Detect which cell encompasses the target text, then output its [x, y] center coordinate. 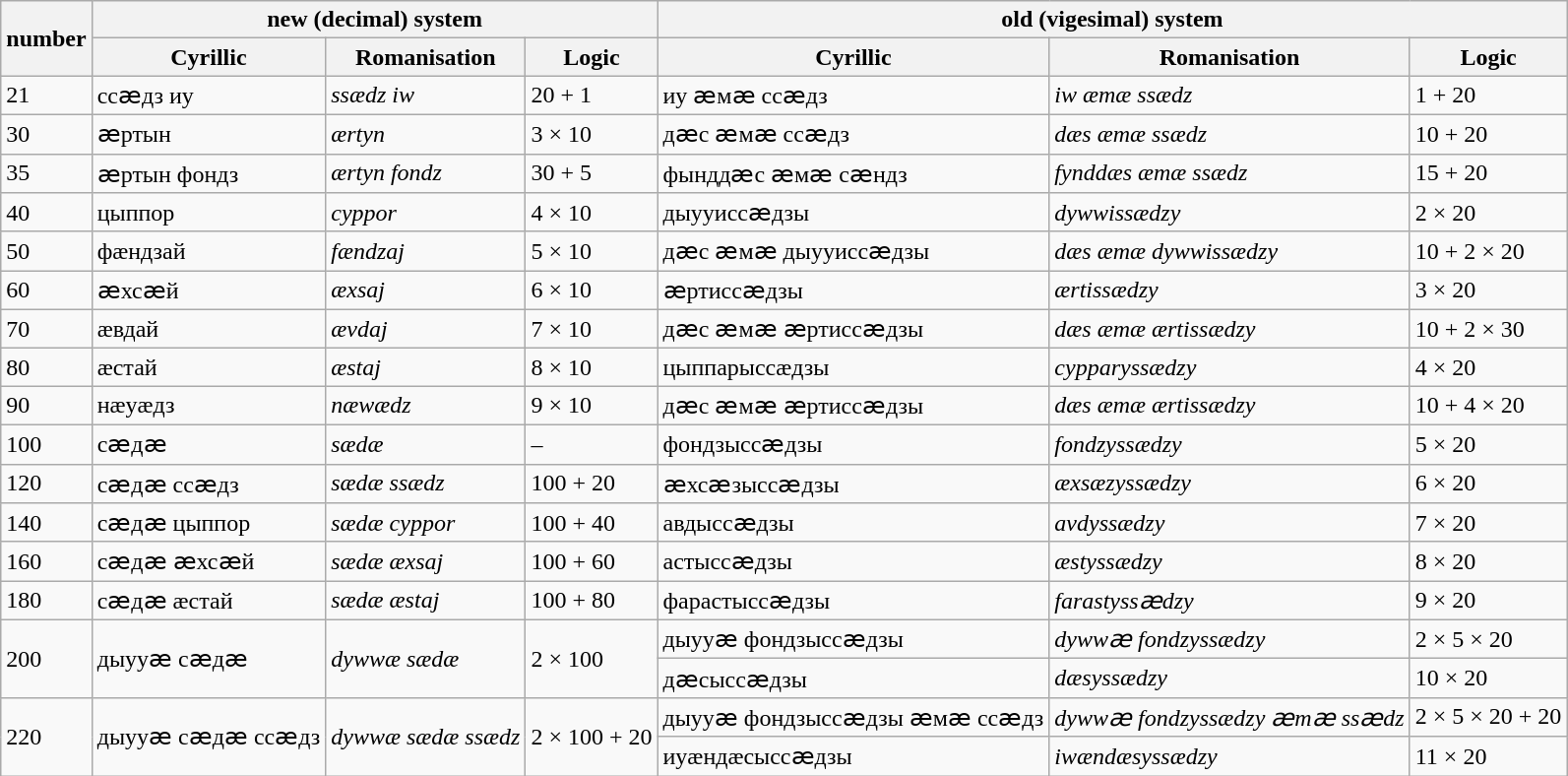
50 [46, 251]
1 + 20 [1488, 96]
дыууиссӕдзы [853, 213]
сӕдӕ ссӕдз [209, 484]
avdyssædzy [1229, 523]
sædæ æstaj [425, 601]
old (vigesimal) system [1112, 20]
дӕс ӕмӕ ссӕдз [853, 134]
авдыссӕдзы [853, 523]
70 [46, 329]
fændzaj [425, 251]
20 + 1 [592, 96]
100 + 60 [592, 561]
иуæндæсыссӕдзы [853, 756]
сӕдӕ æстай [209, 601]
2 × 5 × 20 + 20 [1488, 717]
æxsæzyssædzy [1229, 484]
dywwissædzy [1229, 213]
ӕхсӕй [209, 291]
100 + 20 [592, 484]
fondzyssædzy [1229, 444]
4 × 10 [592, 213]
10 × 20 [1488, 679]
sædæ æxsaj [425, 561]
15 + 20 [1488, 173]
– [592, 444]
ærtyn [425, 134]
фарастыссӕдзы [853, 601]
dæsyssædzy [1229, 679]
нæуæдз [209, 406]
дыууӕ фондзыссӕдзы [853, 639]
30 + 5 [592, 173]
8 × 10 [592, 367]
farastyssӕdzy [1229, 601]
ссӕдз иу [209, 96]
цыппор [209, 213]
140 [46, 523]
sædæ cyppor [425, 523]
160 [46, 561]
7 × 10 [592, 329]
2 × 100 + 20 [592, 737]
æвдай [209, 329]
dæs æmæ dywwissædzy [1229, 251]
10 + 20 [1488, 134]
фынддӕс ӕмӕ сӕндз [853, 173]
æstyssædzy [1229, 561]
number [46, 38]
40 [46, 213]
60 [46, 291]
100 + 40 [592, 523]
дӕсыссӕдзы [853, 679]
new (decimal) system [374, 20]
220 [46, 737]
2 × 5 × 20 [1488, 639]
dywwæ sædæ [425, 658]
8 × 20 [1488, 561]
дыууӕ сӕдӕ [209, 658]
дыууӕ фондзыссӕдзы ӕмӕ ссӕдз [853, 717]
80 [46, 367]
ӕхсӕзыссӕдзы [853, 484]
фондзыссӕдзы [853, 444]
æстай [209, 367]
сӕдӕ цыппор [209, 523]
sædæ ssædz [425, 484]
10 + 4 × 20 [1488, 406]
ssædz iw [425, 96]
3 × 10 [592, 134]
2 × 100 [592, 658]
fynddæs æmæ ssædz [1229, 173]
dywwæ sædæ ssædz [425, 737]
цыппарыссæдзы [853, 367]
ærtyn fondz [425, 173]
sædæ [425, 444]
10 + 2 × 30 [1488, 329]
ӕртиссӕдзы [853, 291]
дӕс ӕмӕ дыууиссӕдзы [853, 251]
сӕдӕ ӕхсӕй [209, 561]
æstaj [425, 367]
6 × 20 [1488, 484]
иу ӕмӕ ссӕдз [853, 96]
астыссӕдзы [853, 561]
ævdaj [425, 329]
cypparyssædzy [1229, 367]
dæs æmæ ssædz [1229, 134]
9 × 10 [592, 406]
4 × 20 [1488, 367]
næwædz [425, 406]
фæндзай [209, 251]
6 × 10 [592, 291]
5 × 20 [1488, 444]
10 + 2 × 20 [1488, 251]
100 + 80 [592, 601]
дыууӕ сӕдӕ ссӕдз [209, 737]
cyppor [425, 213]
100 [46, 444]
сӕдӕ [209, 444]
ærtissædzy [1229, 291]
ӕртын фондз [209, 173]
11 × 20 [1488, 756]
æxsaj [425, 291]
5 × 10 [592, 251]
9 × 20 [1488, 601]
dywwӕ fondzyssædzy [1229, 639]
90 [46, 406]
180 [46, 601]
21 [46, 96]
7 × 20 [1488, 523]
35 [46, 173]
200 [46, 658]
3 × 20 [1488, 291]
30 [46, 134]
iwændæsyssædzy [1229, 756]
ӕртын [209, 134]
dywwӕ fondzyssædzy ӕmӕ ssӕdz [1229, 717]
2 × 20 [1488, 213]
iw æmæ ssædz [1229, 96]
120 [46, 484]
